Determine the (X, Y) coordinate at the center of the cell enclosing the given text.  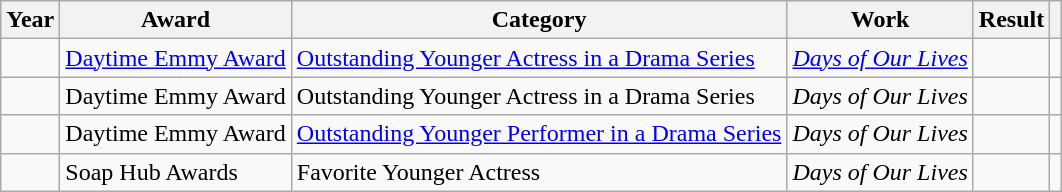
Favorite Younger Actress (539, 172)
Year (30, 20)
Result (1011, 20)
Work (880, 20)
Outstanding Younger Performer in a Drama Series (539, 134)
Soap Hub Awards (176, 172)
Award (176, 20)
Category (539, 20)
